Find where the given text appears and provide that cell's center as (X, Y) coordinate. 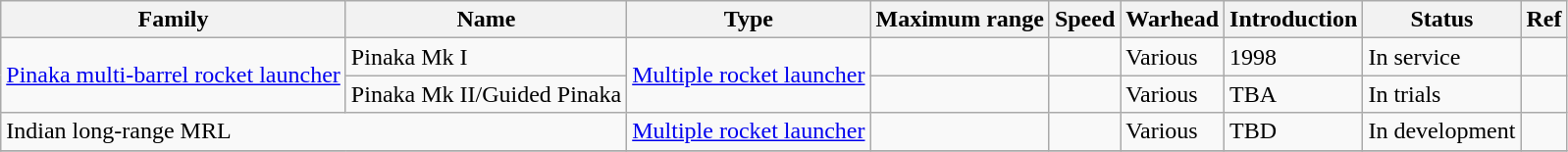
Pinaka multi-barrel rocket launcher (174, 76)
Name (486, 20)
Ref (1544, 20)
Speed (1084, 20)
Warhead (1173, 20)
In service (1442, 57)
Type (749, 20)
TBD (1293, 131)
In trials (1442, 94)
Maximum range (960, 20)
1998 (1293, 57)
Indian long-range MRL (314, 131)
Introduction (1293, 20)
In development (1442, 131)
Pinaka Mk I (486, 57)
Pinaka Mk II/Guided Pinaka (486, 94)
Family (174, 20)
TBA (1293, 94)
Status (1442, 20)
